Find where the given text appears and provide that cell's center as [X, Y] coordinate. 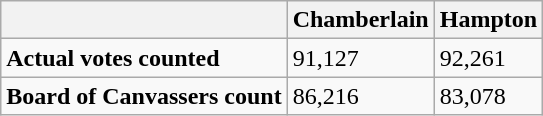
91,127 [360, 58]
Actual votes counted [144, 58]
Board of Canvassers count [144, 96]
Chamberlain [360, 20]
Hampton [488, 20]
86,216 [360, 96]
83,078 [488, 96]
92,261 [488, 58]
